Extract the (X, Y) coordinate from the center of the cell holding the provided text.  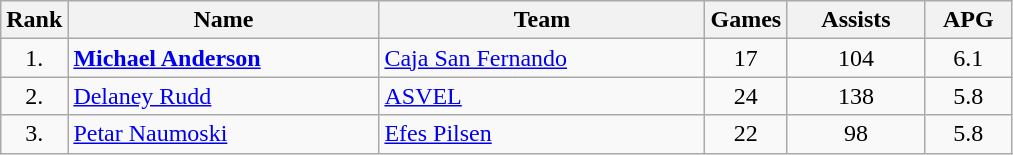
Name (224, 20)
2. (34, 96)
Delaney Rudd (224, 96)
22 (746, 134)
Team (542, 20)
Efes Pilsen (542, 134)
6.1 (968, 58)
Michael Anderson (224, 58)
98 (856, 134)
17 (746, 58)
ASVEL (542, 96)
3. (34, 134)
Petar Naumoski (224, 134)
Caja San Fernando (542, 58)
138 (856, 96)
Assists (856, 20)
1. (34, 58)
Rank (34, 20)
Games (746, 20)
24 (746, 96)
104 (856, 58)
APG (968, 20)
